Scan for the cell matching the given text and deliver its (x, y) coordinate at center. 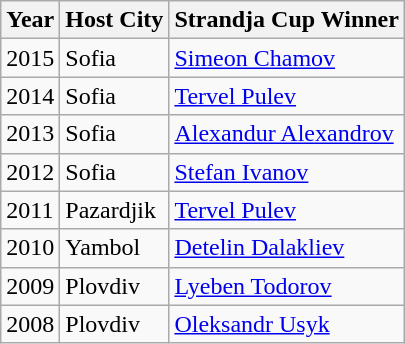
2012 (30, 172)
Simeon Chamov (287, 58)
Alexandur Alexandrov (287, 134)
2014 (30, 96)
2008 (30, 324)
Year (30, 20)
Lyeben Todorov (287, 286)
Detelin Dalakliev (287, 248)
Strandja Cup Winner (287, 20)
2013 (30, 134)
2010 (30, 248)
2011 (30, 210)
Host City (114, 20)
Oleksandr Usyk (287, 324)
Stefan Ivanov (287, 172)
2015 (30, 58)
Pazardjik (114, 210)
Yambol (114, 248)
2009 (30, 286)
